Search for the cell housing the specified text and yield its (x, y) center coordinate. 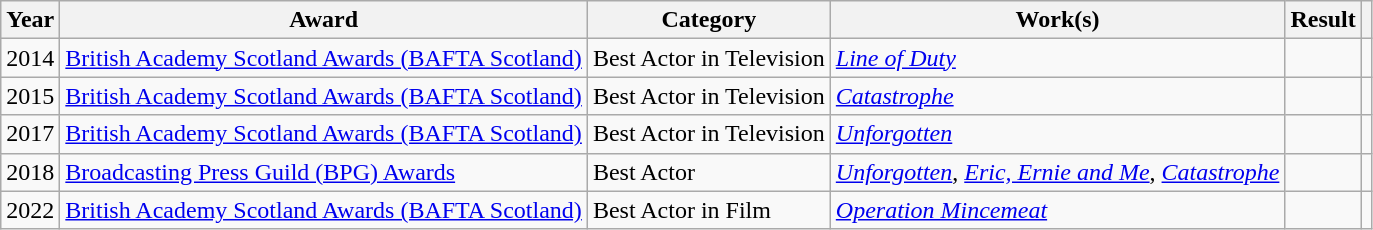
Operation Mincemeat (1058, 210)
Best Actor (708, 172)
2014 (30, 58)
Unforgotten, Eric, Ernie and Me, Catastrophe (1058, 172)
2017 (30, 134)
Unforgotten (1058, 134)
Result (1323, 20)
Best Actor in Film (708, 210)
2015 (30, 96)
Year (30, 20)
Award (324, 20)
Catastrophe (1058, 96)
Line of Duty (1058, 58)
Broadcasting Press Guild (BPG) Awards (324, 172)
2022 (30, 210)
Work(s) (1058, 20)
Category (708, 20)
2018 (30, 172)
